Return the [X, Y] coordinate for the center point of the cell that contains the specified text.  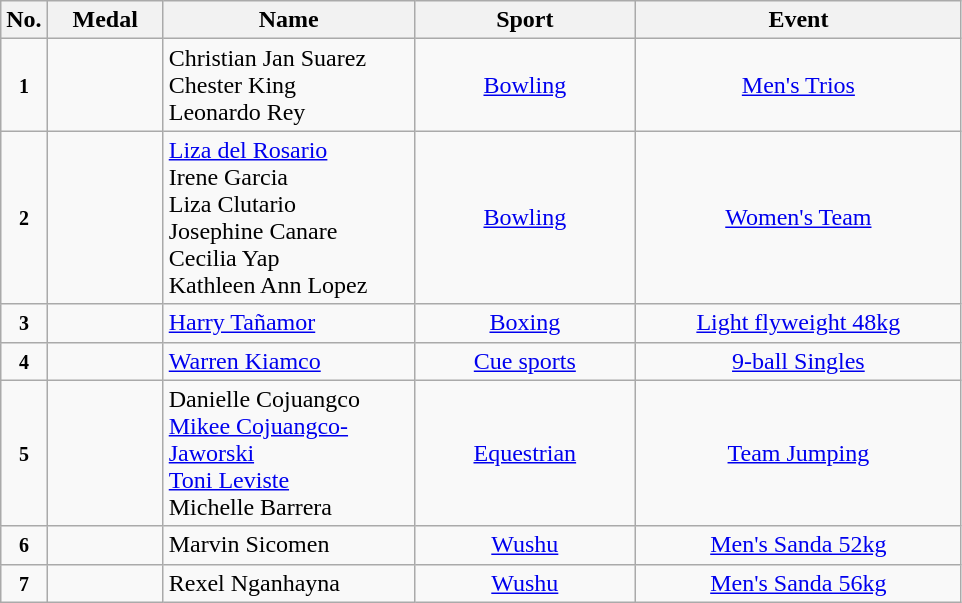
1 [24, 85]
Warren Kiamco [288, 361]
Men's Trios [798, 85]
Harry Tañamor [288, 323]
3 [24, 323]
Sport [524, 20]
Team Jumping [798, 453]
5 [24, 453]
Danielle CojuangcoMikee Cojuangco-JaworskiToni LevisteMichelle Barrera [288, 453]
Marvin Sicomen [288, 545]
Cue sports [524, 361]
9-ball Singles [798, 361]
6 [24, 545]
No. [24, 20]
Christian Jan SuarezChester KingLeonardo Rey [288, 85]
Light flyweight 48kg [798, 323]
4 [24, 361]
Liza del RosarioIrene GarciaLiza ClutarioJosephine CanareCecilia YapKathleen Ann Lopez [288, 218]
Equestrian [524, 453]
Men's Sanda 52kg [798, 545]
7 [24, 583]
Event [798, 20]
Men's Sanda 56kg [798, 583]
Name [288, 20]
Medal [105, 20]
Boxing [524, 323]
Rexel Nganhayna [288, 583]
Women's Team [798, 218]
2 [24, 218]
